From the cell containing the given text, extract its center point as (x, y) coordinate. 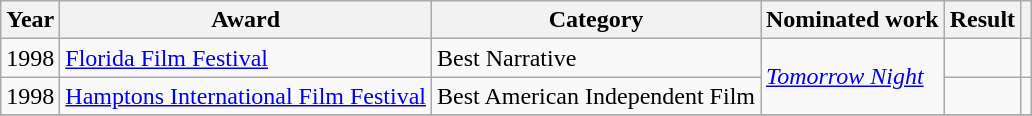
Best American Independent Film (596, 96)
Year (30, 20)
Award (246, 20)
Best Narrative (596, 58)
Florida Film Festival (246, 58)
Result (982, 20)
Hamptons International Film Festival (246, 96)
Nominated work (852, 20)
Category (596, 20)
Tomorrow Night (852, 77)
